Provide the [X, Y] coordinate of the cell's center where the given text is located.  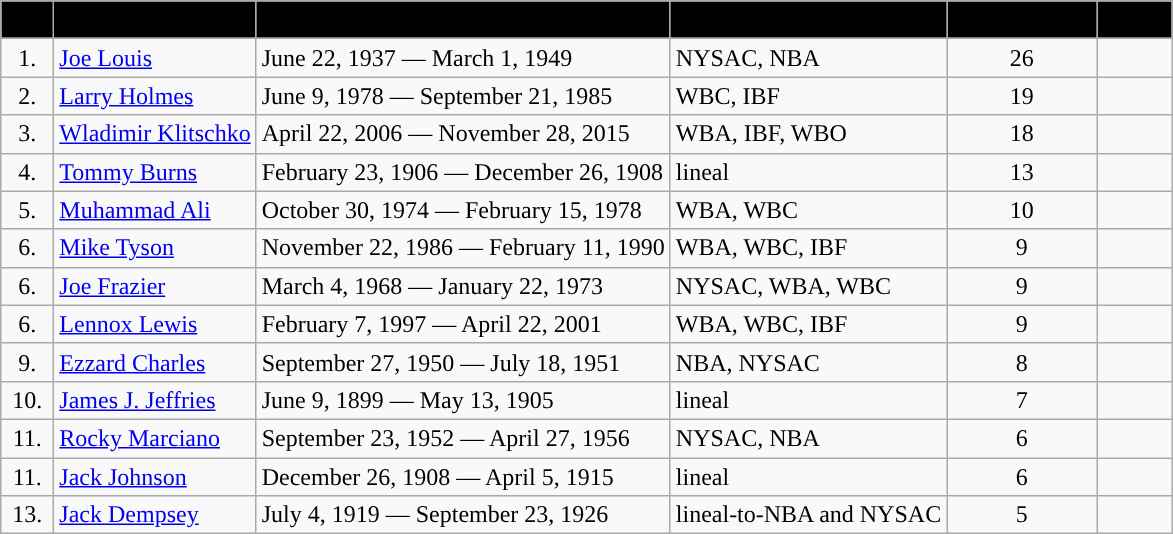
lineal-to-NBA and NYSAC [808, 515]
Fights [1134, 20]
26 [1022, 58]
Joe Frazier [155, 286]
2. [28, 96]
Pos. [28, 20]
Recognition [808, 20]
Jack Dempsey [155, 515]
1. [28, 58]
WBC, IBF [808, 96]
WBA, IBF, WBO [808, 134]
Ezzard Charles [155, 362]
February 7, 1997 — April 22, 2001 [463, 324]
June 9, 1899 — May 13, 1905 [463, 400]
9. [28, 362]
8 [1022, 362]
Larry Holmes [155, 96]
3. [28, 134]
Tommy Burns [155, 172]
April 22, 2006 — November 28, 2015 [463, 134]
19 [1022, 96]
5. [28, 210]
13. [28, 515]
NYSAC, WBA, WBC [808, 286]
13 [1022, 172]
September 23, 1952 — April 27, 1956 [463, 438]
18 [1022, 134]
WBA, WBC [808, 210]
February 23, 1906 — December 26, 1908 [463, 172]
June 9, 1978 — September 21, 1985 [463, 96]
Muhammad Ali [155, 210]
Joe Louis [155, 58]
10 [1022, 210]
October 30, 1974 — February 15, 1978 [463, 210]
Lennox Lewis [155, 324]
March 4, 1968 — January 22, 1973 [463, 286]
4. [28, 172]
NBA, NYSAC [808, 362]
Title defenses [1022, 20]
Name [155, 20]
Mike Tyson [155, 248]
Reign began-ended [463, 20]
Rocky Marciano [155, 438]
Jack Johnson [155, 477]
July 4, 1919 — September 23, 1926 [463, 515]
June 22, 1937 — March 1, 1949 [463, 58]
Wladimir Klitschko [155, 134]
7 [1022, 400]
James J. Jeffries [155, 400]
November 22, 1986 — February 11, 1990 [463, 248]
5 [1022, 515]
December 26, 1908 — April 5, 1915 [463, 477]
September 27, 1950 — July 18, 1951 [463, 362]
10. [28, 400]
